Provide the [x, y] coordinate of the cell's center where the given text is located.  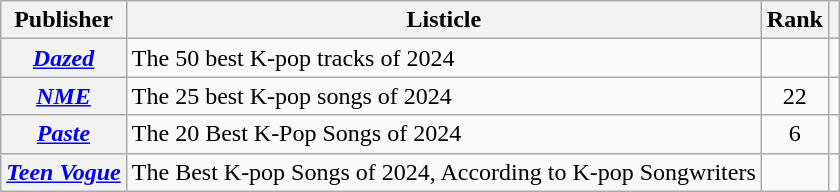
Teen Vogue [64, 172]
Listicle [444, 20]
The 50 best K-pop tracks of 2024 [444, 58]
Paste [64, 134]
The Best K-pop Songs of 2024, According to K-pop Songwriters [444, 172]
The 25 best K-pop songs of 2024 [444, 96]
NME [64, 96]
6 [794, 134]
22 [794, 96]
Dazed [64, 58]
Publisher [64, 20]
The 20 Best K-Pop Songs of 2024 [444, 134]
Rank [794, 20]
